Determine the (X, Y) coordinate at the center of the cell enclosing the given text.  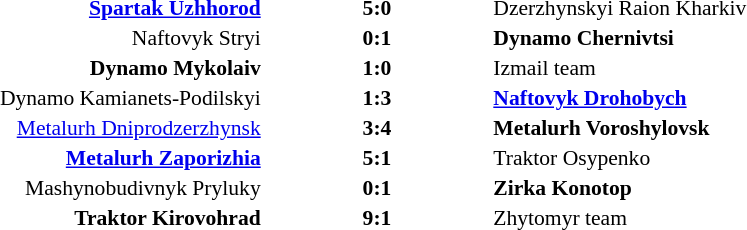
5:1 (378, 158)
1:0 (378, 68)
3:4 (378, 128)
1:3 (378, 98)
